For the text-containing cell, return its midpoint in (x, y) coordinate format. 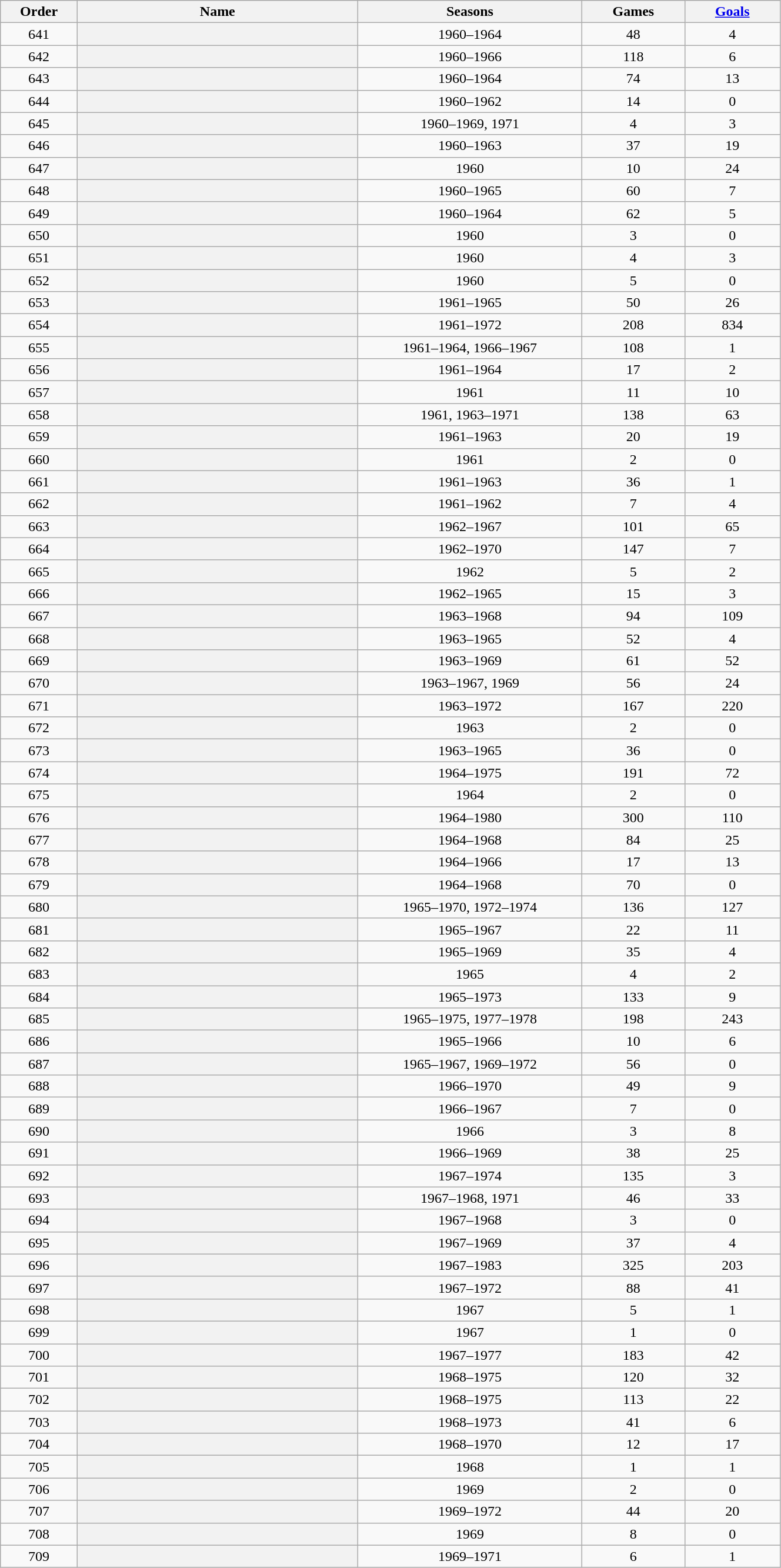
696 (39, 1265)
38 (633, 1153)
1963–1969 (469, 661)
109 (732, 616)
649 (39, 213)
138 (633, 415)
650 (39, 235)
Order (39, 12)
666 (39, 593)
701 (39, 1377)
1962 (469, 571)
684 (39, 997)
84 (633, 840)
220 (732, 706)
50 (633, 303)
669 (39, 661)
682 (39, 952)
1960–1963 (469, 146)
698 (39, 1310)
63 (732, 415)
46 (633, 1198)
49 (633, 1086)
12 (633, 1444)
673 (39, 750)
1961–1972 (469, 325)
1966–1967 (469, 1109)
707 (39, 1512)
32 (732, 1377)
683 (39, 974)
706 (39, 1489)
658 (39, 415)
680 (39, 907)
74 (633, 79)
1960–1962 (469, 101)
689 (39, 1109)
65 (732, 526)
183 (633, 1355)
697 (39, 1287)
667 (39, 616)
26 (732, 303)
688 (39, 1086)
1967–1969 (469, 1243)
108 (633, 348)
1964–1980 (469, 818)
1966–1970 (469, 1086)
685 (39, 1019)
694 (39, 1220)
1961–1962 (469, 504)
641 (39, 34)
1966 (469, 1131)
1960–1965 (469, 191)
1965–1966 (469, 1042)
1963–1967, 1969 (469, 683)
674 (39, 773)
1964–1975 (469, 773)
1961, 1963–1971 (469, 415)
1960–1966 (469, 56)
1967–1977 (469, 1355)
1967–1983 (469, 1265)
642 (39, 56)
653 (39, 303)
33 (732, 1198)
693 (39, 1198)
Games (633, 12)
1965–1975, 1977–1978 (469, 1019)
60 (633, 191)
44 (633, 1512)
208 (633, 325)
676 (39, 818)
72 (732, 773)
1963–1972 (469, 706)
1961–1964, 1966–1967 (469, 348)
1969–1971 (469, 1556)
668 (39, 638)
700 (39, 1355)
1968–1970 (469, 1444)
88 (633, 1287)
61 (633, 661)
1960–1969, 1971 (469, 124)
660 (39, 459)
1962–1967 (469, 526)
300 (633, 818)
691 (39, 1153)
651 (39, 258)
1968 (469, 1467)
690 (39, 1131)
1967–1968, 1971 (469, 1198)
648 (39, 191)
665 (39, 571)
708 (39, 1534)
113 (633, 1400)
1967–1972 (469, 1287)
203 (732, 1265)
695 (39, 1243)
1962–1965 (469, 593)
1962–1970 (469, 549)
42 (732, 1355)
1963–1968 (469, 616)
120 (633, 1377)
110 (732, 818)
705 (39, 1467)
834 (732, 325)
1967–1974 (469, 1176)
703 (39, 1422)
48 (633, 34)
127 (732, 907)
1961–1965 (469, 303)
1965–1969 (469, 952)
647 (39, 168)
652 (39, 281)
644 (39, 101)
Seasons (469, 12)
692 (39, 1176)
661 (39, 482)
Name (218, 12)
686 (39, 1042)
94 (633, 616)
1964 (469, 795)
646 (39, 146)
709 (39, 1556)
1965 (469, 974)
118 (633, 56)
678 (39, 862)
702 (39, 1400)
1965–1970, 1972–1974 (469, 907)
677 (39, 840)
1967–1968 (469, 1220)
664 (39, 549)
671 (39, 706)
243 (732, 1019)
645 (39, 124)
672 (39, 728)
15 (633, 593)
670 (39, 683)
70 (633, 885)
62 (633, 213)
681 (39, 929)
35 (633, 952)
1963 (469, 728)
198 (633, 1019)
136 (633, 907)
655 (39, 348)
687 (39, 1064)
191 (633, 773)
656 (39, 370)
704 (39, 1444)
1968–1973 (469, 1422)
663 (39, 526)
1961–1964 (469, 370)
699 (39, 1332)
657 (39, 392)
675 (39, 795)
14 (633, 101)
1965–1967 (469, 929)
1965–1973 (469, 997)
Goals (732, 12)
325 (633, 1265)
662 (39, 504)
679 (39, 885)
1969–1972 (469, 1512)
135 (633, 1176)
101 (633, 526)
1966–1969 (469, 1153)
659 (39, 437)
643 (39, 79)
1965–1967, 1969–1972 (469, 1064)
133 (633, 997)
1964–1966 (469, 862)
167 (633, 706)
147 (633, 549)
654 (39, 325)
